For the text-containing cell, return its midpoint in (X, Y) coordinate format. 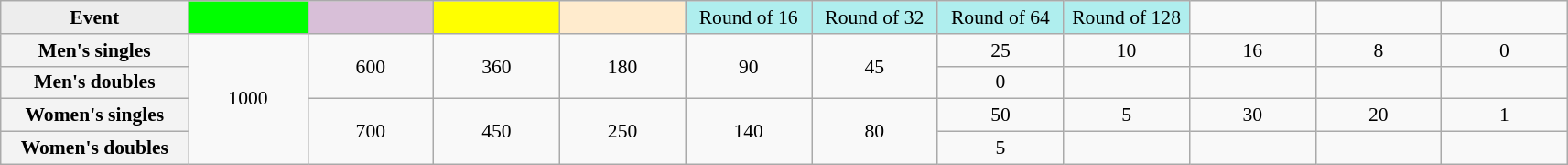
10 (1127, 50)
50 (1000, 115)
600 (371, 66)
1 (1505, 115)
Men's doubles (95, 82)
Women's singles (95, 115)
140 (749, 132)
700 (371, 132)
Round of 128 (1127, 17)
Round of 64 (1000, 17)
16 (1252, 50)
8 (1379, 50)
30 (1252, 115)
20 (1379, 115)
90 (749, 66)
360 (497, 66)
Men's singles (95, 50)
Event (95, 17)
Women's doubles (95, 148)
45 (874, 66)
Round of 32 (874, 17)
250 (622, 132)
25 (1000, 50)
180 (622, 66)
1000 (248, 99)
Round of 16 (749, 17)
80 (874, 132)
450 (497, 132)
